For the text-containing cell, return its midpoint in (x, y) coordinate format. 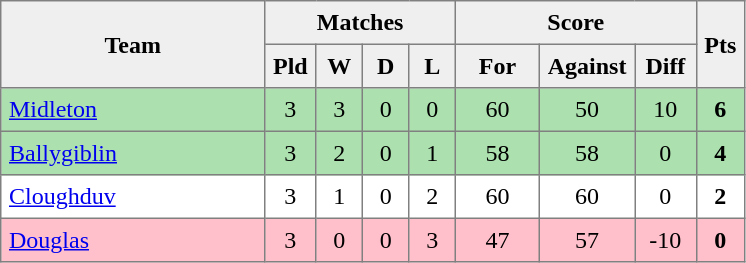
Ballygiblin (133, 153)
W (339, 66)
Team (133, 44)
4 (720, 153)
10 (666, 110)
For (497, 66)
-10 (666, 240)
47 (497, 240)
Against (586, 66)
50 (586, 110)
Matches (360, 23)
Midleton (133, 110)
D (385, 66)
Cloughduv (133, 197)
Pts (720, 44)
Douglas (133, 240)
6 (720, 110)
Pld (290, 66)
57 (586, 240)
L (432, 66)
Score (576, 23)
Diff (666, 66)
